Output the [x, y] coordinate of the center of the cell containing the given text.  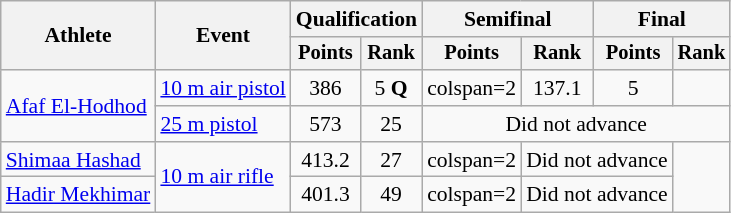
Qualification [356, 19]
401.3 [326, 195]
25 m pistol [222, 124]
10 m air pistol [222, 88]
5 [632, 88]
Athlete [78, 36]
Semifinal [508, 19]
137.1 [557, 88]
386 [326, 88]
Hadir Mekhimar [78, 195]
25 [391, 124]
Afaf El-Hodhod [78, 106]
Event [222, 36]
27 [391, 160]
10 m air rifle [222, 178]
49 [391, 195]
Final [662, 19]
413.2 [326, 160]
5 Q [391, 88]
Shimaa Hashad [78, 160]
573 [326, 124]
